For the text-containing cell, return its midpoint in [X, Y] coordinate format. 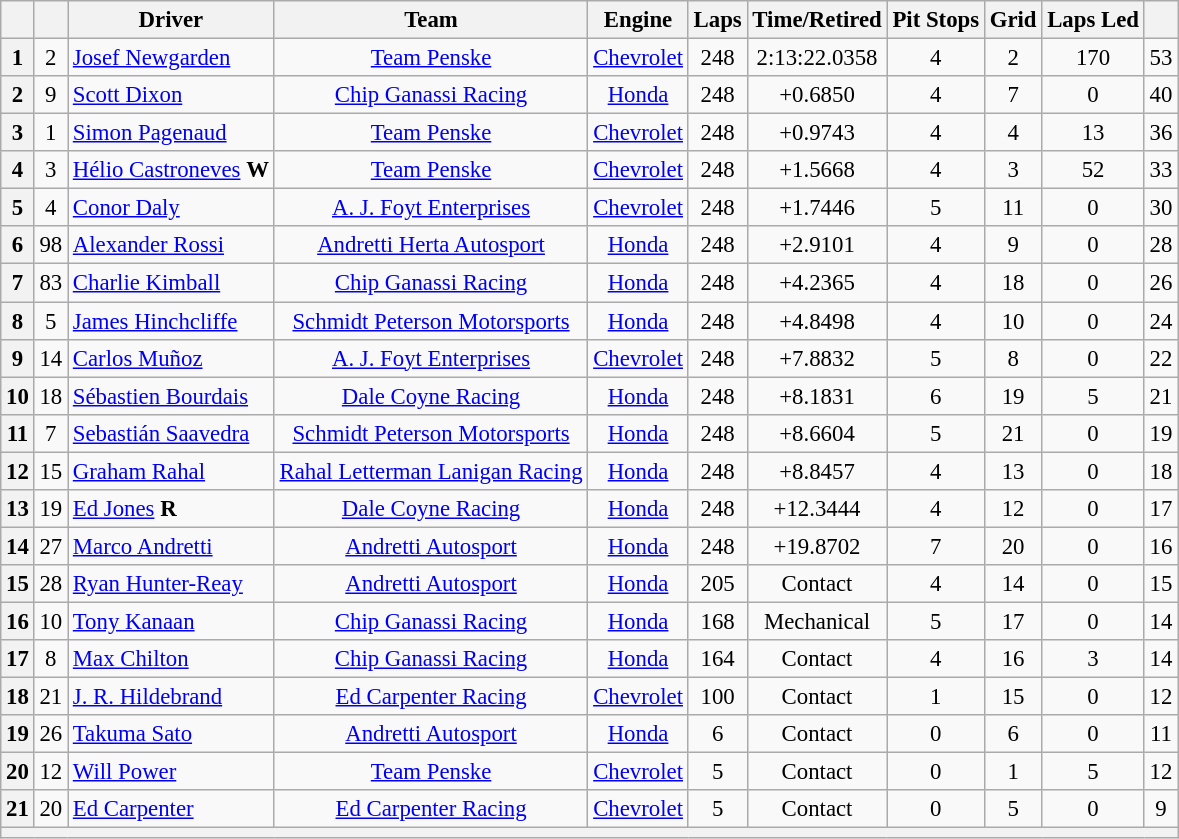
Scott Dixon [172, 95]
J. R. Hildebrand [172, 697]
205 [718, 584]
24 [1160, 321]
+4.8498 [817, 321]
98 [50, 245]
+8.6604 [817, 433]
+7.8832 [817, 358]
Hélio Castroneves W [172, 170]
Simon Pagenaud [172, 133]
Ed Carpenter [172, 809]
+12.3444 [817, 509]
Laps Led [1093, 20]
Ryan Hunter-Reay [172, 584]
Team [431, 20]
Ed Jones R [172, 509]
+4.2365 [817, 283]
168 [718, 621]
30 [1160, 208]
Takuma Sato [172, 734]
53 [1160, 58]
Conor Daly [172, 208]
Max Chilton [172, 659]
Graham Rahal [172, 471]
Sebastián Saavedra [172, 433]
+8.8457 [817, 471]
Andretti Herta Autosport [431, 245]
James Hinchcliffe [172, 321]
+19.8702 [817, 546]
Time/Retired [817, 20]
100 [718, 697]
36 [1160, 133]
+1.7446 [817, 208]
Engine [638, 20]
+8.1831 [817, 396]
Charlie Kimball [172, 283]
Josef Newgarden [172, 58]
27 [50, 546]
Tony Kanaan [172, 621]
40 [1160, 95]
Alexander Rossi [172, 245]
Pit Stops [936, 20]
Sébastien Bourdais [172, 396]
Rahal Letterman Lanigan Racing [431, 471]
Marco Andretti [172, 546]
170 [1093, 58]
+0.9743 [817, 133]
164 [718, 659]
33 [1160, 170]
83 [50, 283]
Laps [718, 20]
52 [1093, 170]
22 [1160, 358]
Will Power [172, 772]
Driver [172, 20]
+1.5668 [817, 170]
2:13:22.0358 [817, 58]
Carlos Muñoz [172, 358]
Grid [1012, 20]
Mechanical [817, 621]
+0.6850 [817, 95]
+2.9101 [817, 245]
